Provide the [X, Y] coordinate of the cell's center where the given text is located.  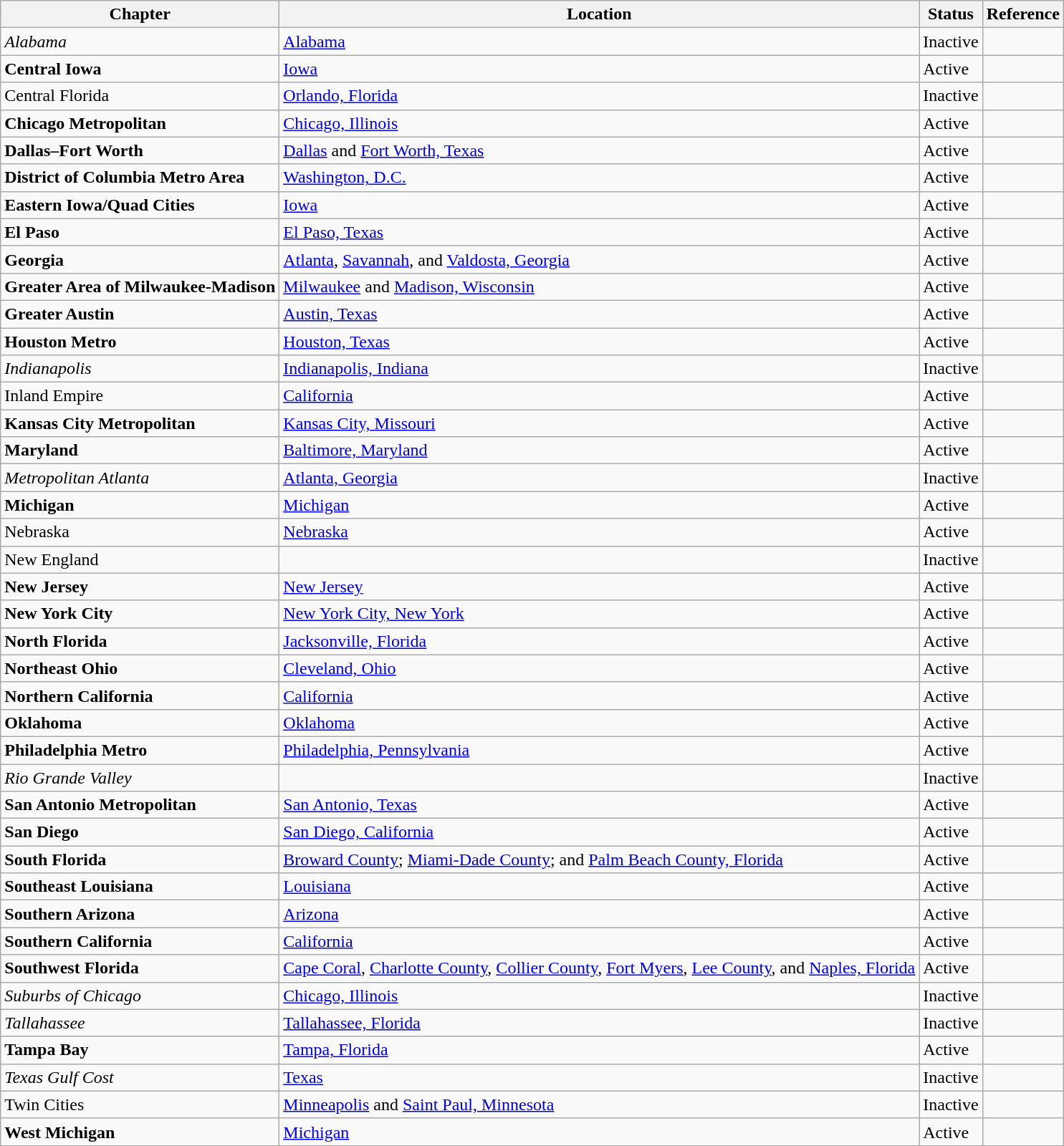
Southern California [140, 941]
Status [951, 14]
Tallahassee [140, 1023]
Philadelphia Metro [140, 750]
Houston Metro [140, 342]
Central Iowa [140, 69]
Kansas City Metropolitan [140, 423]
West Michigan [140, 1132]
Broward County; Miami-Dade County; and Palm Beach County, Florida [599, 860]
San Diego [140, 832]
Rio Grande Valley [140, 777]
Indianapolis [140, 369]
Texas Gulf Cost [140, 1077]
North Florida [140, 641]
Washington, D.C. [599, 178]
Indianapolis, Indiana [599, 369]
Eastern Iowa/Quad Cities [140, 205]
Southern Arizona [140, 914]
Greater Austin [140, 314]
San Antonio, Texas [599, 805]
New York City [140, 614]
Milwaukee and Madison, Wisconsin [599, 286]
Twin Cities [140, 1104]
Northeast Ohio [140, 668]
Atlanta, Savannah, and Valdosta, Georgia [599, 259]
Cape Coral, Charlotte County, Collier County, Fort Myers, Lee County, and Naples, Florida [599, 968]
Philadelphia, Pennsylvania [599, 750]
El Paso, Texas [599, 232]
Houston, Texas [599, 342]
Reference [1023, 14]
Austin, Texas [599, 314]
Texas [599, 1077]
Louisiana [599, 887]
Tallahassee, Florida [599, 1023]
Tampa, Florida [599, 1050]
Northern California [140, 695]
San Diego, California [599, 832]
Greater Area of Milwaukee-Madison [140, 286]
Kansas City, Missouri [599, 423]
Baltimore, Maryland [599, 451]
New England [140, 559]
Georgia [140, 259]
Dallas–Fort Worth [140, 150]
Minneapolis and Saint Paul, Minnesota [599, 1104]
South Florida [140, 860]
Chapter [140, 14]
Southeast Louisiana [140, 887]
Metropolitan Atlanta [140, 478]
Tampa Bay [140, 1050]
Dallas and Fort Worth, Texas [599, 150]
New York City, New York [599, 614]
Orlando, Florida [599, 96]
Suburbs of Chicago [140, 996]
Jacksonville, Florida [599, 641]
El Paso [140, 232]
Location [599, 14]
Arizona [599, 914]
Southwest Florida [140, 968]
San Antonio Metropolitan [140, 805]
Inland Empire [140, 396]
Cleveland, Ohio [599, 668]
Atlanta, Georgia [599, 478]
District of Columbia Metro Area [140, 178]
Chicago Metropolitan [140, 123]
Central Florida [140, 96]
Maryland [140, 451]
